Find where the given text appears and provide that cell's center as (X, Y) coordinate. 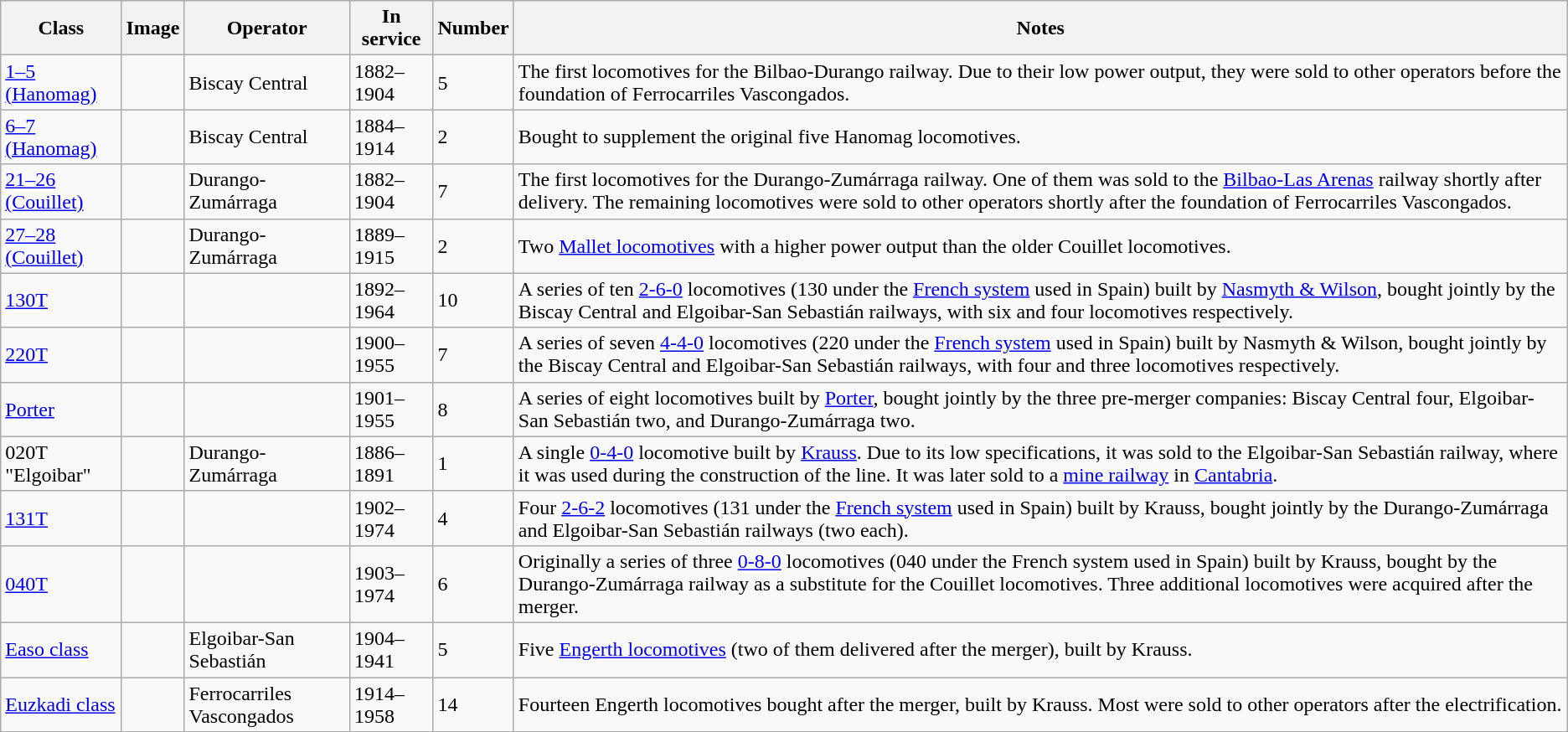
220T (61, 355)
Bought to supplement the original five Hanomag locomotives. (1040, 137)
130T (61, 300)
Five Engerth locomotives (two of them delivered after the merger), built by Krauss. (1040, 650)
Number (473, 28)
Image (152, 28)
1904–1941 (390, 650)
Two Mallet locomotives with a higher power output than the older Couillet locomotives. (1040, 246)
In service (390, 28)
4 (473, 518)
27–28 (Couillet) (61, 246)
1902–1974 (390, 518)
1884–1914 (390, 137)
131T (61, 518)
Notes (1040, 28)
1–5 (Hanomag) (61, 82)
040T (61, 584)
10 (473, 300)
1886–1891 (390, 464)
Operator (266, 28)
14 (473, 704)
1914–1958 (390, 704)
1889–1915 (390, 246)
Fourteen Engerth locomotives bought after the merger, built by Krauss. Most were sold to other operators after the electrification. (1040, 704)
Euzkadi class (61, 704)
Elgoibar-San Sebastián (266, 650)
1903–1974 (390, 584)
6–7 (Hanomag) (61, 137)
8 (473, 409)
21–26 (Couillet) (61, 191)
1 (473, 464)
6 (473, 584)
020T "Elgoibar" (61, 464)
Ferrocarriles Vascongados (266, 704)
Easo class (61, 650)
Porter (61, 409)
1892–1964 (390, 300)
1900–1955 (390, 355)
Class (61, 28)
1901–1955 (390, 409)
